Detect which cell encompasses the target text, then output its [x, y] center coordinate. 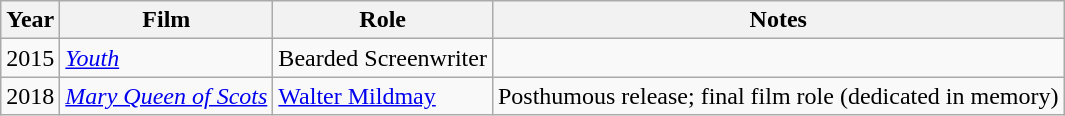
2018 [30, 96]
Year [30, 20]
2015 [30, 58]
Mary Queen of Scots [166, 96]
Walter Mildmay [383, 96]
Youth [166, 58]
Film [166, 20]
Posthumous release; final film role (dedicated in memory) [778, 96]
Role [383, 20]
Notes [778, 20]
Bearded Screenwriter [383, 58]
